Search for the cell housing the specified text and yield its [X, Y] center coordinate. 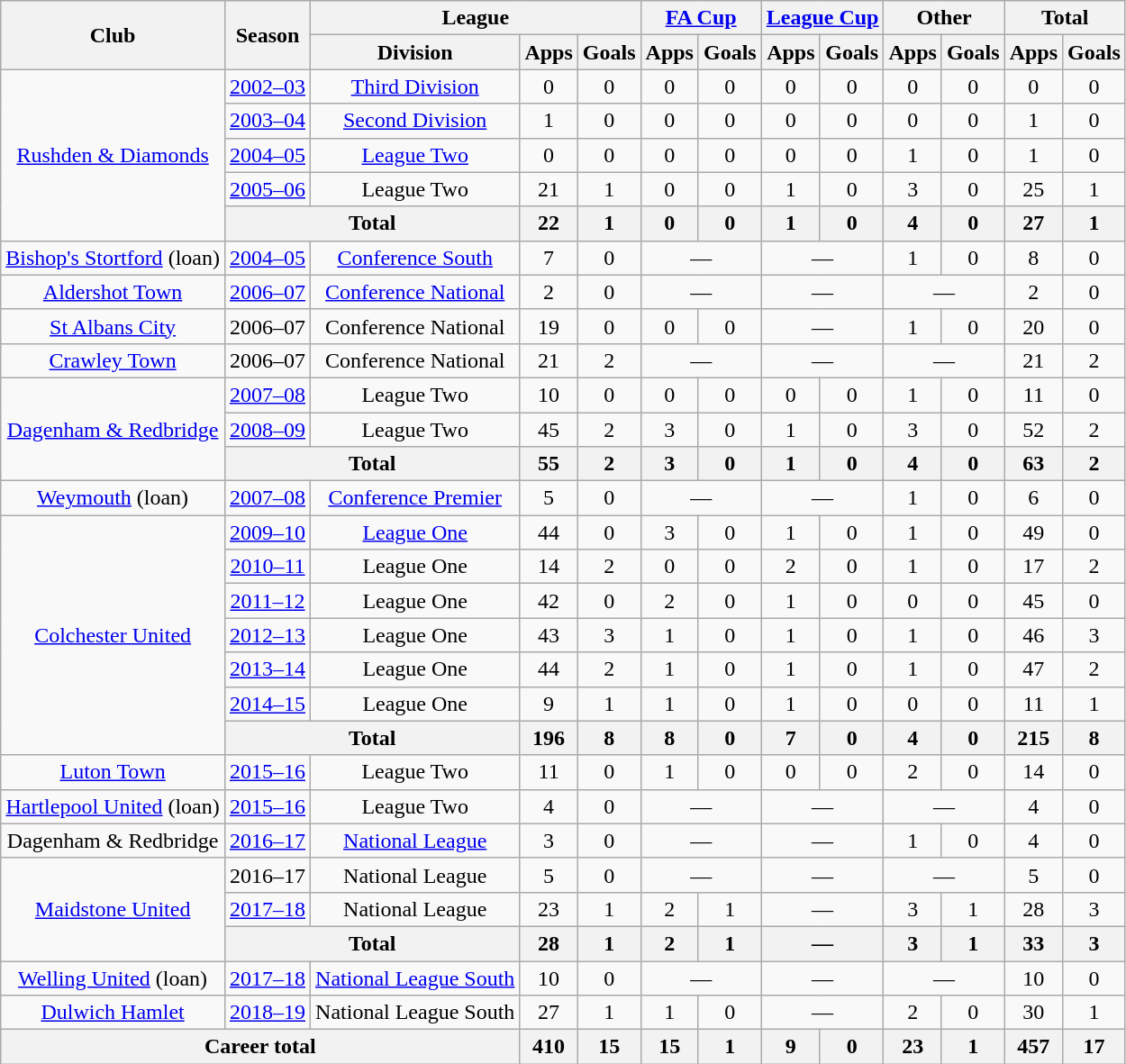
2013–14 [267, 669]
Rushden & Diamonds [114, 155]
League Cup [822, 18]
Third Division [415, 86]
Career total [260, 1047]
Crawley Town [114, 360]
Season [267, 35]
20 [1033, 326]
FA Cup [701, 18]
2002–03 [267, 86]
2012–13 [267, 635]
457 [1033, 1047]
63 [1033, 464]
19 [549, 326]
196 [549, 738]
30 [1033, 1013]
52 [1033, 430]
46 [1033, 635]
Bishop's Stortford (loan) [114, 258]
Conference Premier [415, 498]
33 [1033, 943]
Maidstone United [114, 909]
Division [415, 52]
Second Division [415, 121]
League [476, 18]
47 [1033, 669]
2018–19 [267, 1013]
2008–09 [267, 430]
Club [114, 35]
215 [1033, 738]
Dulwich Hamlet [114, 1013]
25 [1033, 189]
Welling United (loan) [114, 978]
43 [549, 635]
Colchester United [114, 635]
2011–12 [267, 601]
22 [549, 223]
2003–04 [267, 121]
2005–06 [267, 189]
55 [549, 464]
Hartlepool United (loan) [114, 806]
6 [1033, 498]
2014–15 [267, 704]
Conference South [415, 258]
Weymouth (loan) [114, 498]
410 [549, 1047]
Other [944, 18]
St Albans City [114, 326]
Aldershot Town [114, 292]
2010–11 [267, 567]
Luton Town [114, 772]
42 [549, 601]
2009–10 [267, 532]
49 [1033, 532]
